Search for the cell housing the specified text and yield its [x, y] center coordinate. 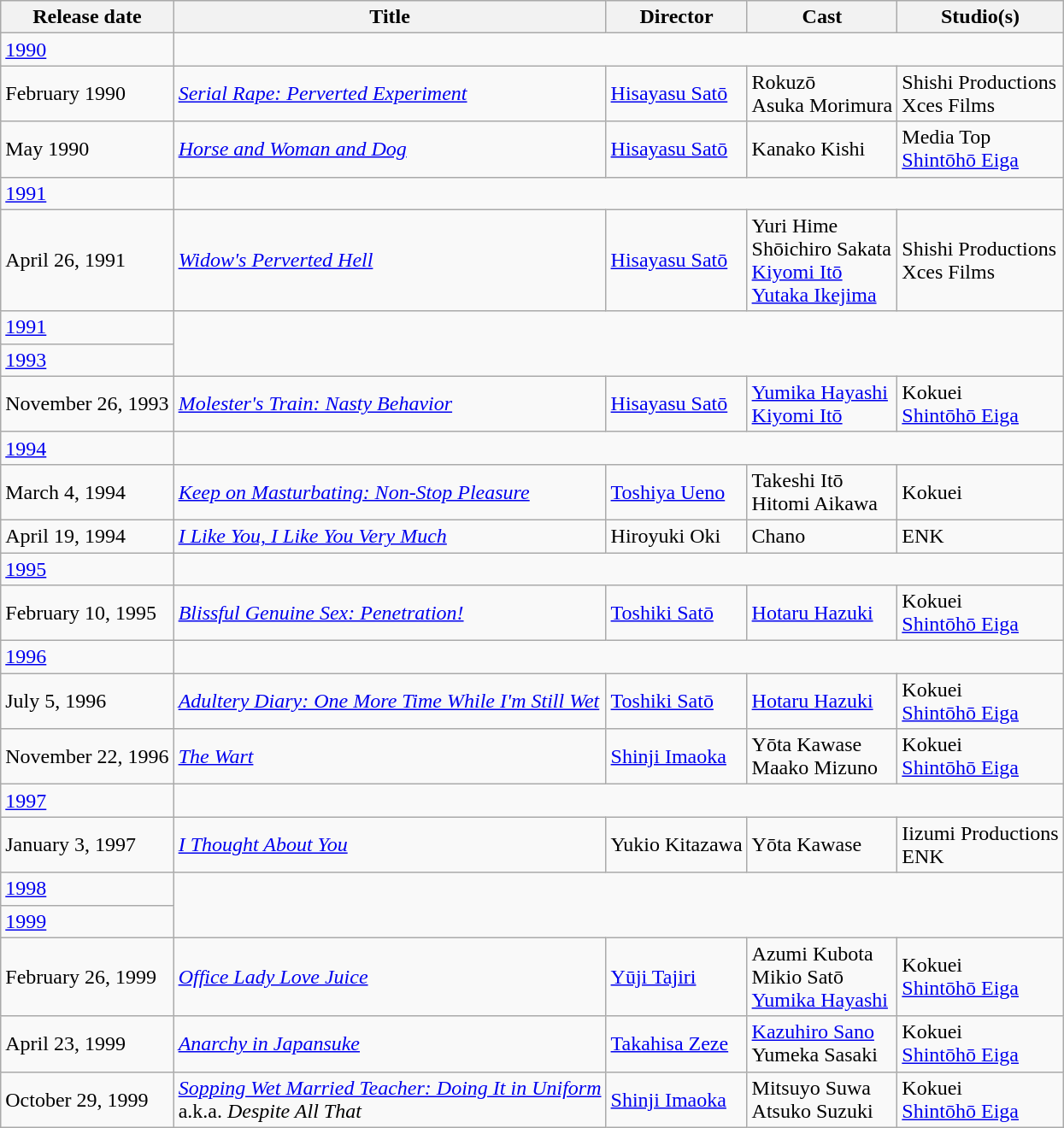
Blissful Genuine Sex: Penetration! [390, 614]
Takahisa Zeze [677, 1044]
Director [677, 17]
Horse and Woman and Dog [390, 149]
Adultery Diary: One More Time While I'm Still Wet [390, 701]
Molester's Train: Nasty Behavior [390, 403]
Cast [822, 17]
I Thought About You [390, 844]
I Like You, I Like You Very Much [390, 536]
Keep on Masturbating: Non-Stop Pleasure [390, 492]
July 5, 1996 [87, 701]
1999 [87, 921]
Iizumi Productions ENK [980, 844]
Office Lady Love Juice [390, 977]
Yōta Kawase [822, 844]
Toshiya Ueno [677, 492]
April 19, 1994 [87, 536]
Yōta KawaseMaako Mizuno [822, 757]
November 26, 1993 [87, 403]
Yukio Kitazawa [677, 844]
February 26, 1999 [87, 977]
1990 [87, 50]
Yuri HimeShōichiro SakataKiyomi ItōYutaka Ikejima [822, 260]
Yumika HayashiKiyomi Itō [822, 403]
Serial Rape: Perverted Experiment [390, 94]
Studio(s) [980, 17]
1996 [87, 657]
Title [390, 17]
Mitsuyo SuwaAtsuko Suzuki [822, 1099]
Yūji Tajiri [677, 977]
Media TopShintōhō Eiga [980, 149]
Kazuhiro SanoYumeka Sasaki [822, 1044]
January 3, 1997 [87, 844]
ENK [980, 536]
Hiroyuki Oki [677, 536]
1994 [87, 448]
1995 [87, 568]
April 23, 1999 [87, 1044]
1997 [87, 801]
February 10, 1995 [87, 614]
April 26, 1991 [87, 260]
October 29, 1999 [87, 1099]
The Wart [390, 757]
Release date [87, 17]
Widow's Perverted Hell [390, 260]
May 1990 [87, 149]
November 22, 1996 [87, 757]
Kanako Kishi [822, 149]
Sopping Wet Married Teacher: Doing It in Uniforma.k.a. Despite All That [390, 1099]
February 1990 [87, 94]
March 4, 1994 [87, 492]
Azumi KubotaMikio SatōYumika Hayashi [822, 977]
Kokuei [980, 492]
1998 [87, 889]
Anarchy in Japansuke [390, 1044]
Chano [822, 536]
Takeshi ItōHitomi Aikawa [822, 492]
1993 [87, 360]
RokuzōAsuka Morimura [822, 94]
